From the cell containing the given text, extract its center point as [X, Y] coordinate. 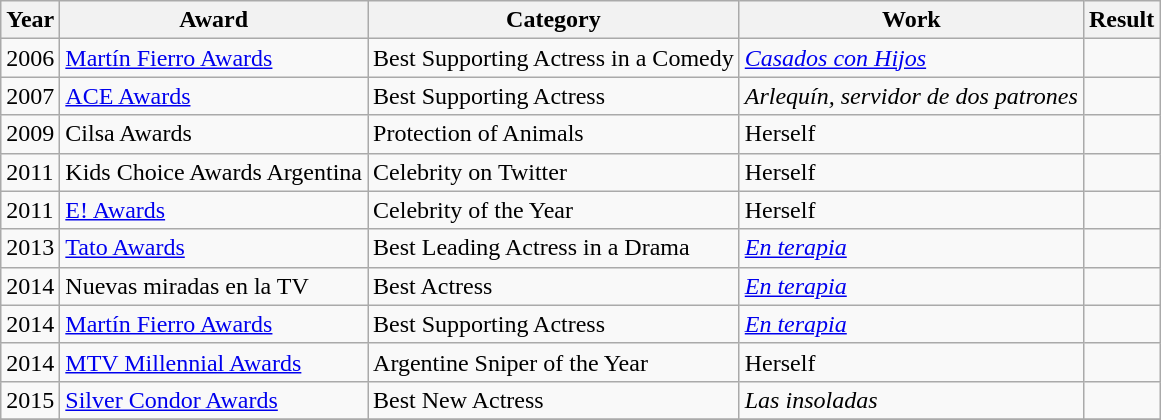
Best New Actress [554, 400]
2006 [30, 58]
Work [911, 20]
Las insoladas [911, 400]
Celebrity on Twitter [554, 172]
Silver Condor Awards [214, 400]
Year [30, 20]
Celebrity of the Year [554, 210]
Cilsa Awards [214, 134]
E! Awards [214, 210]
Award [214, 20]
Argentine Sniper of the Year [554, 362]
Protection of Animals [554, 134]
MTV Millennial Awards [214, 362]
Result [1121, 20]
Nuevas miradas en la TV [214, 286]
Best Supporting Actress in a Comedy [554, 58]
Arlequín, servidor de dos patrones [911, 96]
Tato Awards [214, 248]
Casados con Hijos [911, 58]
Best Leading Actress in a Drama [554, 248]
2013 [30, 248]
2015 [30, 400]
Kids Choice Awards Argentina [214, 172]
Best Actress [554, 286]
2007 [30, 96]
ACE Awards [214, 96]
Category [554, 20]
2009 [30, 134]
